Find where the given text appears and provide that cell's center as (X, Y) coordinate. 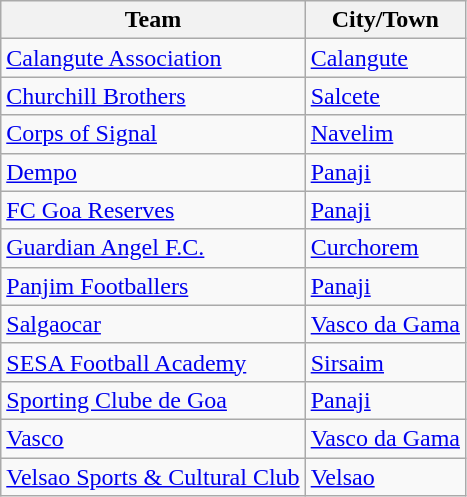
Curchorem (385, 248)
Dempo (153, 172)
Navelim (385, 134)
Sporting Clube de Goa (153, 400)
Sirsaim (385, 362)
SESA Football Academy (153, 362)
Velsao Sports & Cultural Club (153, 477)
Panjim Footballers (153, 286)
Salgaocar (153, 324)
Team (153, 20)
Calangute (385, 58)
Salcete (385, 96)
Calangute Association (153, 58)
Velsao (385, 477)
Guardian Angel F.C. (153, 248)
Corps of Signal (153, 134)
FC Goa Reserves (153, 210)
Vasco (153, 438)
City/Town (385, 20)
Churchill Brothers (153, 96)
